Identify which cell holds the provided text, then report its (x, y) central coordinate. 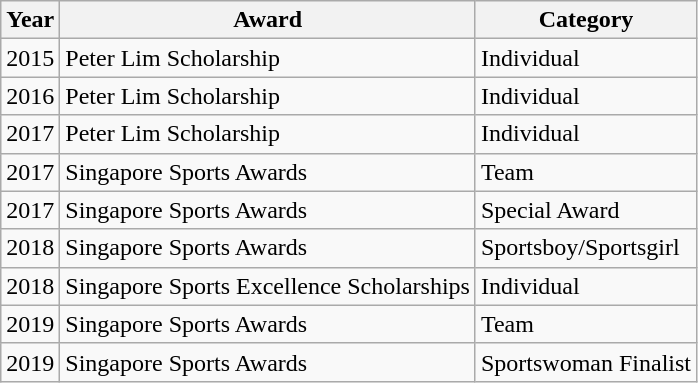
Sportswoman Finalist (586, 362)
Singapore Sports Excellence Scholarships (268, 286)
Category (586, 20)
Year (30, 20)
Award (268, 20)
Special Award (586, 210)
2015 (30, 58)
2016 (30, 96)
Sportsboy/Sportsgirl (586, 248)
